Pinpoint the cell where the given text exists, returning its (X, Y) midpoint coordinate. 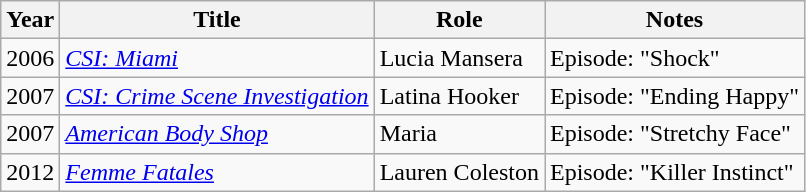
Episode: "Shock" (674, 58)
Episode: "Ending Happy" (674, 96)
Year (30, 20)
2012 (30, 172)
CSI: Miami (217, 58)
Role (459, 20)
2006 (30, 58)
Femme Fatales (217, 172)
Notes (674, 20)
American Body Shop (217, 134)
Episode: "Killer Instinct" (674, 172)
CSI: Crime Scene Investigation (217, 96)
Episode: "Stretchy Face" (674, 134)
Lucia Mansera (459, 58)
Latina Hooker (459, 96)
Lauren Coleston (459, 172)
Title (217, 20)
Maria (459, 134)
